Return the [X, Y] coordinate for the center point of the cell that contains the specified text.  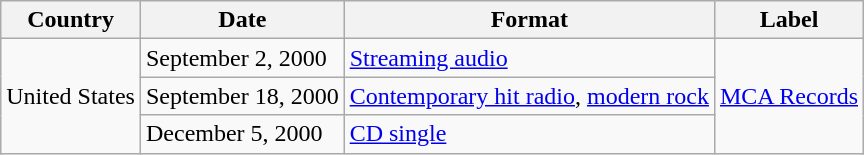
September 2, 2000 [242, 58]
Contemporary hit radio, modern rock [529, 96]
MCA Records [788, 96]
September 18, 2000 [242, 96]
Format [529, 20]
CD single [529, 134]
Date [242, 20]
United States [71, 96]
Country [71, 20]
December 5, 2000 [242, 134]
Label [788, 20]
Streaming audio [529, 58]
